From the cell containing the given text, extract its center point as (x, y) coordinate. 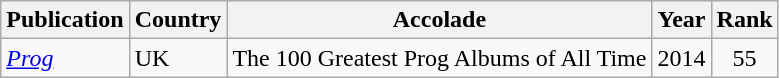
The 100 Greatest Prog Albums of All Time (440, 58)
Rank (744, 20)
Year (682, 20)
Accolade (440, 20)
55 (744, 58)
Prog (65, 58)
2014 (682, 58)
UK (178, 58)
Publication (65, 20)
Country (178, 20)
